Locate the cell with the specified text and output its [X, Y] center coordinate. 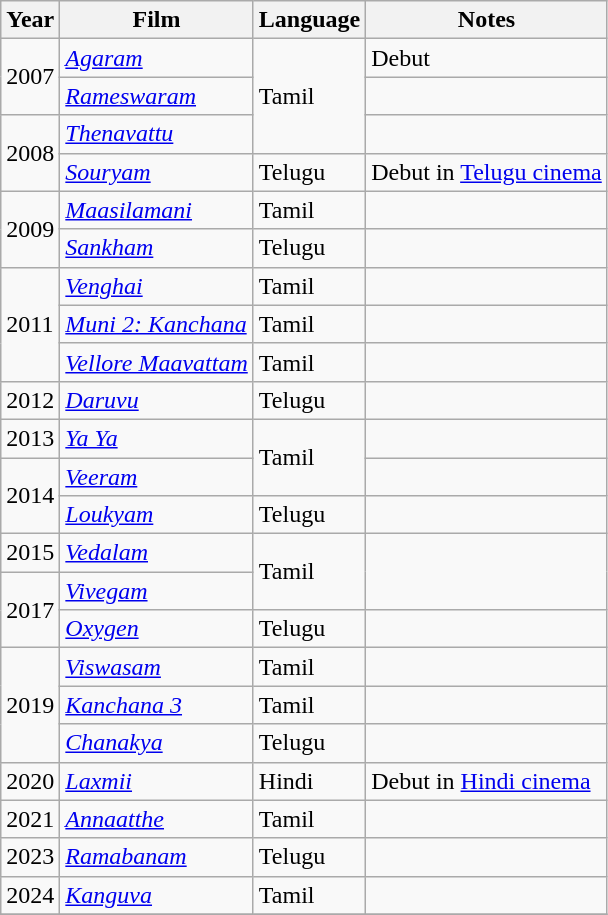
Notes [487, 20]
Film [156, 20]
Rameswaram [156, 96]
2011 [30, 324]
Souryam [156, 172]
2015 [30, 553]
2017 [30, 610]
Laxmii [156, 781]
Muni 2: Kanchana [156, 324]
Vellore Maavattam [156, 362]
Vedalam [156, 553]
Year [30, 20]
Viswasam [156, 667]
Veeram [156, 477]
Annaatthe [156, 819]
Sankham [156, 248]
Oxygen [156, 629]
Maasilamani [156, 210]
2008 [30, 153]
Vivegam [156, 591]
Ramabanam [156, 857]
Kanguva [156, 895]
Language [309, 20]
Daruvu [156, 400]
Debut in Telugu cinema [487, 172]
2013 [30, 438]
Loukyam [156, 515]
Debut [487, 58]
Thenavattu [156, 134]
Hindi [309, 781]
2007 [30, 77]
2020 [30, 781]
Ya Ya [156, 438]
Kanchana 3 [156, 705]
2021 [30, 819]
Chanakya [156, 743]
2024 [30, 895]
2023 [30, 857]
Debut in Hindi cinema [487, 781]
2019 [30, 705]
2012 [30, 400]
2014 [30, 496]
2009 [30, 229]
Venghai [156, 286]
Agaram [156, 58]
